Extract the (X, Y) coordinate from the center of the cell holding the provided text.  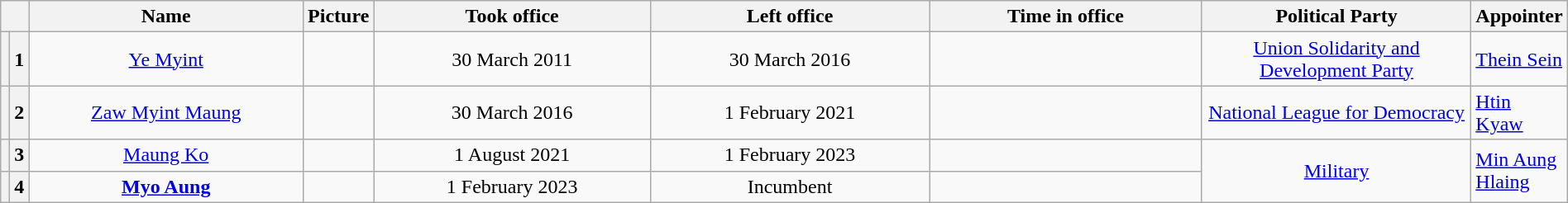
Htin Kyaw (1519, 112)
3 (20, 155)
Union Solidarity and Development Party (1336, 59)
Zaw Myint Maung (166, 112)
Thein Sein (1519, 59)
Myo Aung (166, 186)
1 February 2021 (789, 112)
Picture (339, 17)
Min Aung Hlaing (1519, 171)
National League for Democracy (1336, 112)
30 March 2011 (513, 59)
Incumbent (789, 186)
Name (166, 17)
Appointer (1519, 17)
Took office (513, 17)
Time in office (1066, 17)
Ye Myint (166, 59)
1 (20, 59)
Political Party (1336, 17)
Military (1336, 171)
4 (20, 186)
Left office (789, 17)
2 (20, 112)
Maung Ko (166, 155)
1 August 2021 (513, 155)
